Pinpoint the cell where the given text exists, returning its [x, y] midpoint coordinate. 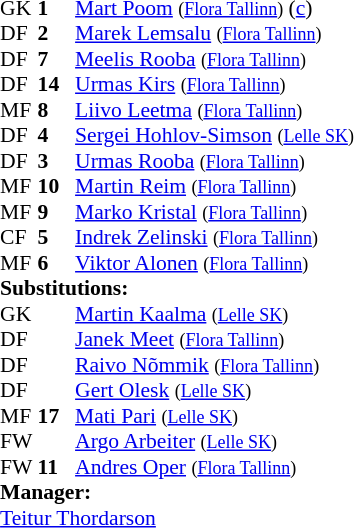
5 [57, 237]
6 [57, 263]
Urmas Kirs (Flora Tallinn) [214, 85]
Raivo Nõmmik (Flora Tallinn) [214, 365]
Argo Arbeiter (Lelle SK) [214, 441]
10 [57, 187]
Meelis Rooba (Flora Tallinn) [214, 59]
Martin Kaalma (Lelle SK) [214, 314]
14 [57, 85]
Indrek Zelinski (Flora Tallinn) [214, 237]
Liivo Leetma (Flora Tallinn) [214, 110]
11 [57, 467]
Marko Kristal (Flora Tallinn) [214, 212]
Mati Pari (Lelle SK) [214, 416]
Substitutions: [177, 289]
2 [57, 33]
Manager: [177, 493]
GK [19, 314]
Janek Meet (Flora Tallinn) [214, 339]
3 [57, 161]
8 [57, 110]
Viktor Alonen (Flora Tallinn) [214, 263]
4 [57, 135]
Martin Reim (Flora Tallinn) [214, 187]
7 [57, 59]
9 [57, 212]
17 [57, 416]
Andres Oper (Flora Tallinn) [214, 467]
Marek Lemsalu (Flora Tallinn) [214, 33]
Urmas Rooba (Flora Tallinn) [214, 161]
CF [19, 237]
Sergei Hohlov-Simson (Lelle SK) [214, 135]
Gert Olesk (Lelle SK) [214, 391]
